Extract the [x, y] coordinate from the center of the cell holding the provided text.  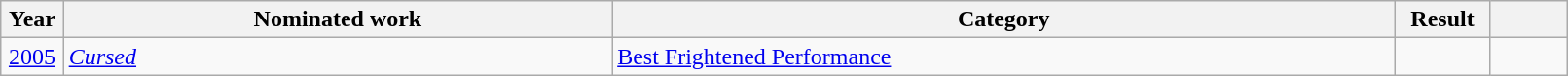
Category [1004, 19]
Result [1442, 19]
2005 [32, 57]
Year [32, 19]
Best Frightened Performance [1004, 57]
Nominated work [338, 19]
Cursed [338, 57]
